Extract the (X, Y) coordinate from the center of the cell holding the provided text.  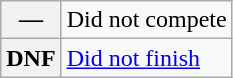
Did not finish (146, 58)
Did not compete (146, 20)
— (31, 20)
DNF (31, 58)
